Provide the (x, y) coordinate of the cell's center where the given text is located.  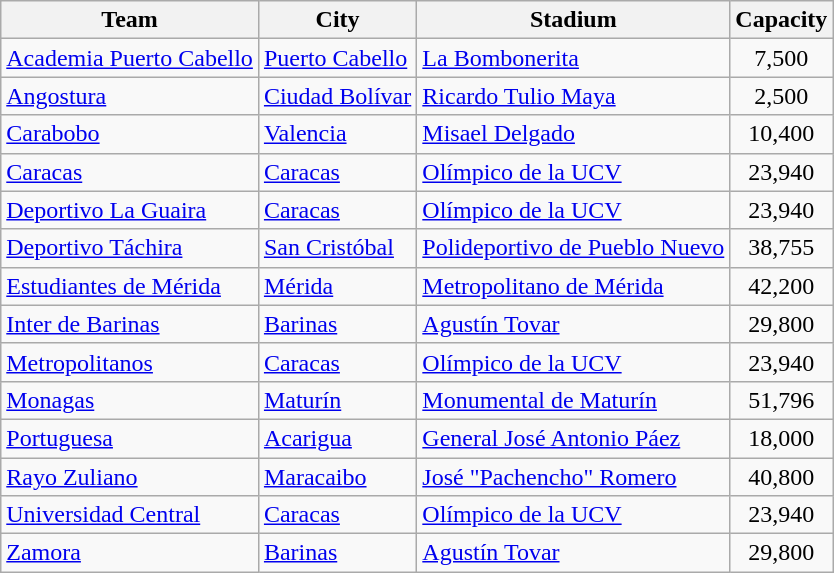
Acarigua (337, 438)
51,796 (782, 400)
Metropolitano de Mérida (574, 286)
Angostura (130, 96)
Estudiantes de Mérida (130, 286)
Misael Delgado (574, 134)
La Bombonerita (574, 58)
Portuguesa (130, 438)
38,755 (782, 248)
10,400 (782, 134)
San Cristóbal (337, 248)
Ricardo Tulio Maya (574, 96)
Team (130, 20)
Maracaibo (337, 477)
Valencia (337, 134)
José "Pachencho" Romero (574, 477)
Deportivo La Guaira (130, 210)
City (337, 20)
42,200 (782, 286)
2,500 (782, 96)
Capacity (782, 20)
Monumental de Maturín (574, 400)
40,800 (782, 477)
Ciudad Bolívar (337, 96)
Inter de Barinas (130, 324)
Monagas (130, 400)
7,500 (782, 58)
Maturín (337, 400)
General José Antonio Páez (574, 438)
Academia Puerto Cabello (130, 58)
18,000 (782, 438)
Carabobo (130, 134)
Mérida (337, 286)
Zamora (130, 553)
Universidad Central (130, 515)
Rayo Zuliano (130, 477)
Polideportivo de Pueblo Nuevo (574, 248)
Deportivo Táchira (130, 248)
Metropolitanos (130, 362)
Puerto Cabello (337, 58)
Stadium (574, 20)
